Find where the given text appears and provide that cell's center as (X, Y) coordinate. 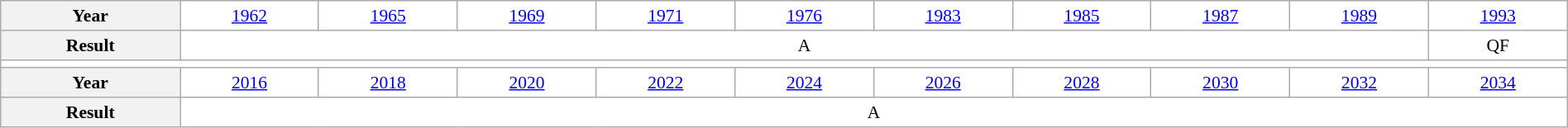
1976 (805, 16)
1987 (1221, 16)
2028 (1082, 83)
2032 (1360, 83)
1969 (527, 16)
1993 (1498, 16)
2020 (527, 83)
2024 (805, 83)
2030 (1221, 83)
2018 (388, 83)
1989 (1360, 16)
1965 (388, 16)
QF (1498, 45)
1971 (666, 16)
1985 (1082, 16)
2022 (666, 83)
2026 (943, 83)
1962 (250, 16)
2034 (1498, 83)
1983 (943, 16)
2016 (250, 83)
